Scan for the cell matching the given text and deliver its (x, y) coordinate at center. 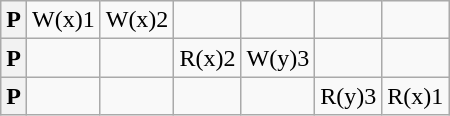
W(x)2 (137, 20)
R(y)3 (348, 96)
W(x)1 (63, 20)
R(x)1 (416, 96)
R(x)2 (208, 58)
W(y)3 (278, 58)
